Return (x, y) of the center of cell containing provided text 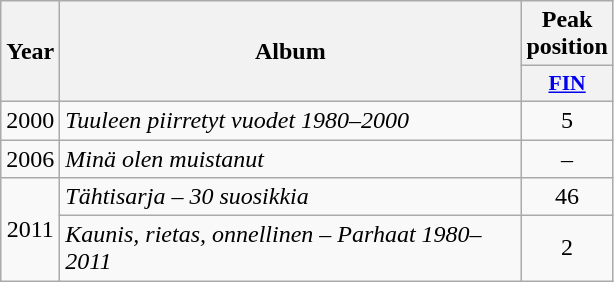
Peak position (567, 34)
Tuuleen piirretyt vuodet 1980–2000 (290, 120)
2 (567, 248)
2000 (30, 120)
FIN (567, 84)
Album (290, 52)
Year (30, 52)
2011 (30, 230)
2006 (30, 159)
46 (567, 197)
Tähtisarja – 30 suosikkia (290, 197)
Minä olen muistanut (290, 159)
– (567, 159)
5 (567, 120)
Kaunis, rietas, onnellinen – Parhaat 1980–2011 (290, 248)
